Detect which cell encompasses the target text, then output its [x, y] center coordinate. 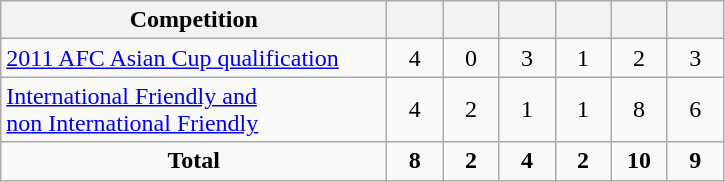
10 [639, 161]
2011 AFC Asian Cup qualification [194, 58]
6 [695, 110]
9 [695, 161]
Total [194, 161]
Competition [194, 20]
0 [471, 58]
International Friendly and non International Friendly [194, 110]
